Search for the cell housing the specified text and yield its (X, Y) center coordinate. 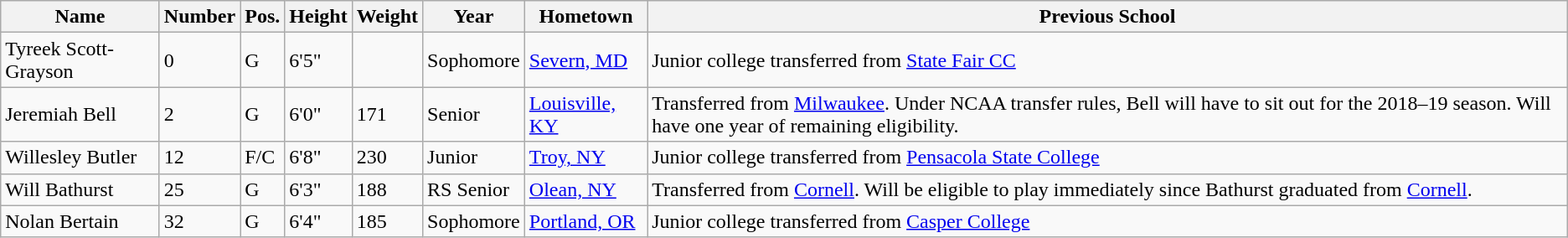
Weight (387, 17)
Junior college transferred from Pensacola State College (1107, 158)
32 (199, 221)
Transferred from Cornell. Will be eligible to play immediately since Bathurst graduated from Cornell. (1107, 189)
Year (474, 17)
Name (80, 17)
Portland, OR (585, 221)
Willesley Butler (80, 158)
Nolan Bertain (80, 221)
Previous School (1107, 17)
Junior college transferred from State Fair CC (1107, 60)
6'0" (318, 114)
Severn, MD (585, 60)
Number (199, 17)
185 (387, 221)
Tyreek Scott-Grayson (80, 60)
Senior (474, 114)
6'3" (318, 189)
Height (318, 17)
F/C (263, 158)
2 (199, 114)
Will Bathurst (80, 189)
6'8" (318, 158)
6'5" (318, 60)
188 (387, 189)
171 (387, 114)
Junior (474, 158)
Olean, NY (585, 189)
Pos. (263, 17)
12 (199, 158)
Jeremiah Bell (80, 114)
Troy, NY (585, 158)
6'4" (318, 221)
230 (387, 158)
Louisville, KY (585, 114)
25 (199, 189)
Junior college transferred from Casper College (1107, 221)
RS Senior (474, 189)
Transferred from Milwaukee. Under NCAA transfer rules, Bell will have to sit out for the 2018–19 season. Will have one year of remaining eligibility. (1107, 114)
0 (199, 60)
Hometown (585, 17)
